Locate the cell with the specified text and output its [x, y] center coordinate. 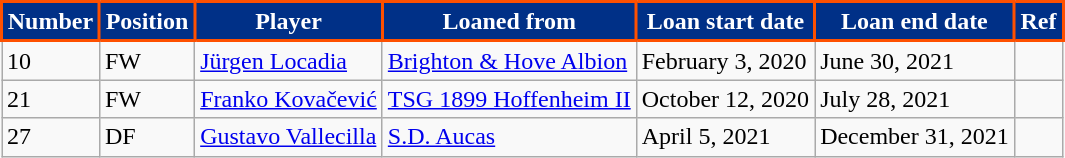
Loan start date [725, 22]
February 3, 2020 [725, 60]
21 [51, 99]
Loan end date [915, 22]
June 30, 2021 [915, 60]
Jürgen Locadia [289, 60]
S.D. Aucas [509, 137]
10 [51, 60]
27 [51, 137]
Position [146, 22]
Ref [1038, 22]
April 5, 2021 [725, 137]
Gustavo Vallecilla [289, 137]
July 28, 2021 [915, 99]
DF [146, 137]
October 12, 2020 [725, 99]
December 31, 2021 [915, 137]
Number [51, 22]
Player [289, 22]
Brighton & Hove Albion [509, 60]
Loaned from [509, 22]
TSG 1899 Hoffenheim II [509, 99]
Franko Kovačević [289, 99]
